Return the [X, Y] coordinate for the center point of the cell that contains the specified text.  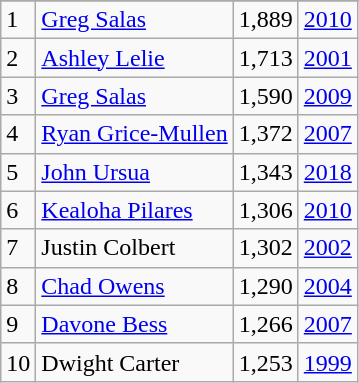
1,302 [266, 248]
1,889 [266, 20]
8 [18, 286]
2009 [328, 96]
Dwight Carter [134, 362]
Davone Bess [134, 324]
7 [18, 248]
1,590 [266, 96]
2004 [328, 286]
1,266 [266, 324]
1,713 [266, 58]
1,290 [266, 286]
John Ursua [134, 172]
Ashley Lelie [134, 58]
2018 [328, 172]
3 [18, 96]
1,372 [266, 134]
1,343 [266, 172]
6 [18, 210]
1,306 [266, 210]
Kealoha Pilares [134, 210]
10 [18, 362]
2 [18, 58]
1999 [328, 362]
Justin Colbert [134, 248]
1,253 [266, 362]
9 [18, 324]
5 [18, 172]
2001 [328, 58]
1 [18, 20]
Ryan Grice-Mullen [134, 134]
Chad Owens [134, 286]
2002 [328, 248]
4 [18, 134]
